Pinpoint the cell where the given text exists, returning its [X, Y] midpoint coordinate. 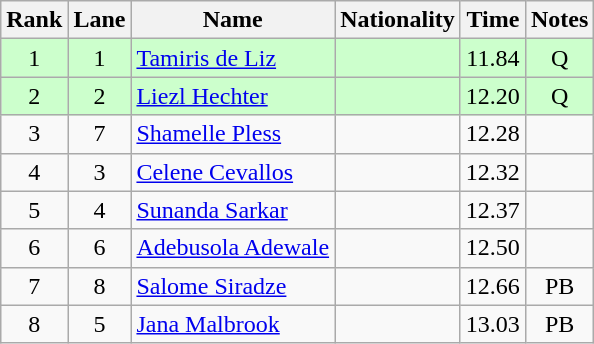
Salome Siradze [233, 286]
Nationality [398, 20]
Tamiris de Liz [233, 58]
Liezl Hechter [233, 96]
12.37 [492, 210]
12.28 [492, 134]
13.03 [492, 324]
12.32 [492, 172]
Adebusola Adewale [233, 248]
Lane [100, 20]
12.66 [492, 286]
Shamelle Pless [233, 134]
Time [492, 20]
Sunanda Sarkar [233, 210]
Jana Malbrook [233, 324]
11.84 [492, 58]
Notes [559, 20]
Celene Cevallos [233, 172]
12.50 [492, 248]
Name [233, 20]
12.20 [492, 96]
Rank [34, 20]
